Provide the [X, Y] coordinate of the cell's center where the given text is located.  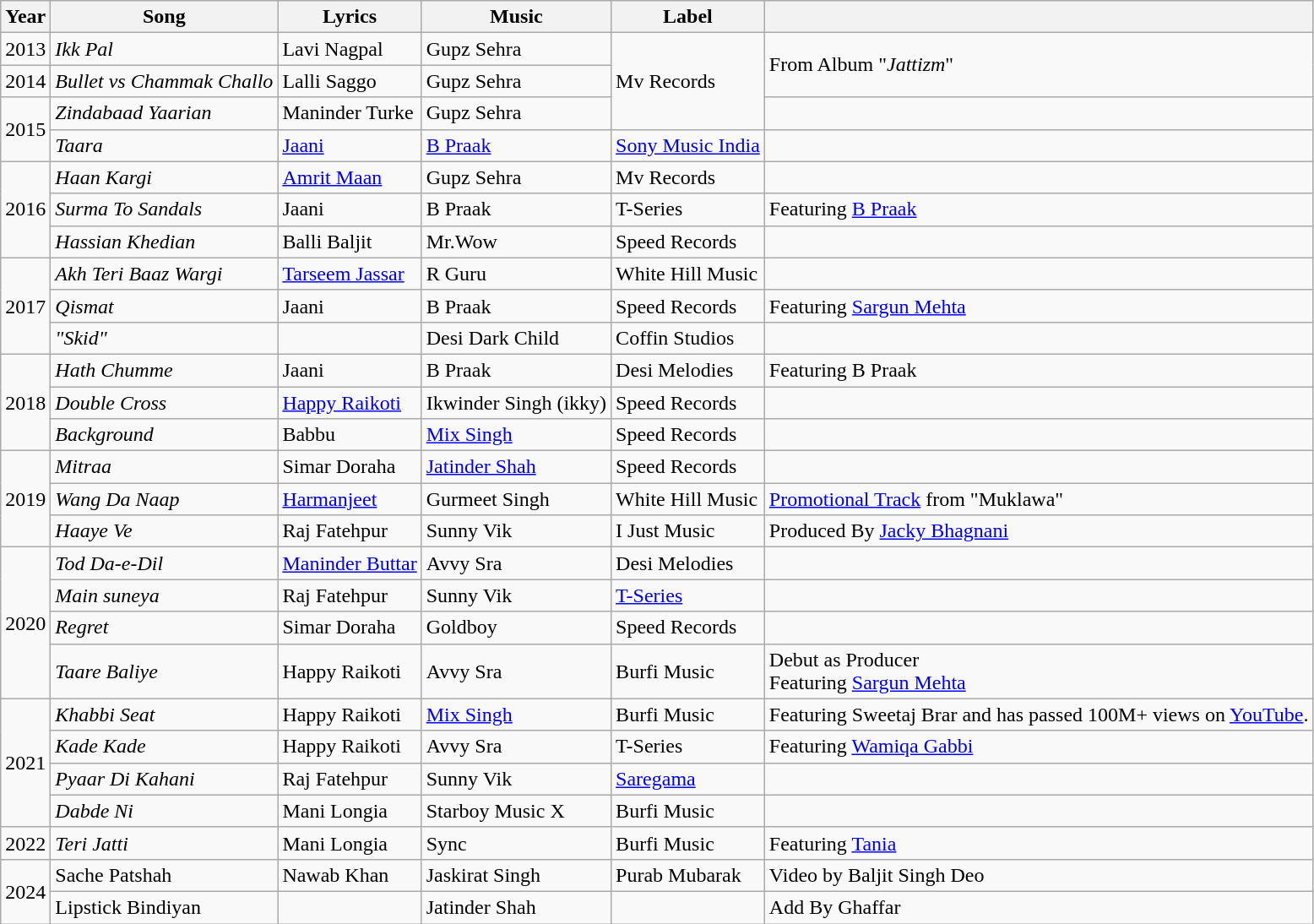
Coffin Studios [688, 338]
Balli Baljit [350, 242]
2014 [25, 81]
Jaskirat Singh [516, 875]
2019 [25, 499]
Lyrics [350, 17]
Hassian Khedian [164, 242]
Video by Baljit Singh Deo [1039, 875]
Add By Ghaffar [1039, 907]
2022 [25, 843]
Khabbi Seat [164, 715]
R Guru [516, 274]
"Skid" [164, 338]
Teri Jatti [164, 843]
2024 [25, 891]
I Just Music [688, 531]
Tarseem Jassar [350, 274]
Starboy Music X [516, 811]
Ikwinder Singh (ikky) [516, 403]
2017 [25, 306]
2018 [25, 402]
Featuring Sargun Mehta [1039, 306]
Lavi Nagpal [350, 49]
Lalli Saggo [350, 81]
2020 [25, 623]
Wang Da Naap [164, 499]
Music [516, 17]
Maninder Turke [350, 113]
Sony Music India [688, 145]
Harmanjeet [350, 499]
Babbu [350, 435]
Mitraa [164, 467]
Haan Kargi [164, 177]
Nawab Khan [350, 875]
Background [164, 435]
Featuring Sweetaj Brar and has passed 100M+ views on YouTube. [1039, 715]
Double Cross [164, 403]
Featuring Tania [1039, 843]
Debut as ProducerFeaturing Sargun Mehta [1039, 671]
Pyaar Di Kahani [164, 779]
Promotional Track from "Muklawa" [1039, 499]
Qismat [164, 306]
Zindabaad Yaarian [164, 113]
Maninder Buttar [350, 563]
Sache Patshah [164, 875]
Haaye Ve [164, 531]
From Album "Jattizm" [1039, 65]
Amrit Maan [350, 177]
Sync [516, 843]
2013 [25, 49]
Produced By Jacky Bhagnani [1039, 531]
2016 [25, 209]
Tod Da-e-Dil [164, 563]
Surma To Sandals [164, 209]
Kade Kade [164, 747]
Regret [164, 628]
Bullet vs Chammak Challo [164, 81]
Saregama [688, 779]
2021 [25, 763]
Dabde Ni [164, 811]
Gurmeet Singh [516, 499]
Featuring Wamiqa Gabbi [1039, 747]
Purab Mubarak [688, 875]
Taare Baliye [164, 671]
Akh Teri Baaz Wargi [164, 274]
Song [164, 17]
Main suneya [164, 595]
Mr.Wow [516, 242]
Desi Dark Child [516, 338]
Label [688, 17]
Goldboy [516, 628]
Lipstick Bindiyan [164, 907]
Ikk Pal [164, 49]
2015 [25, 129]
Taara [164, 145]
Hath Chumme [164, 370]
Year [25, 17]
